Identify which cell holds the provided text, then report its [X, Y] central coordinate. 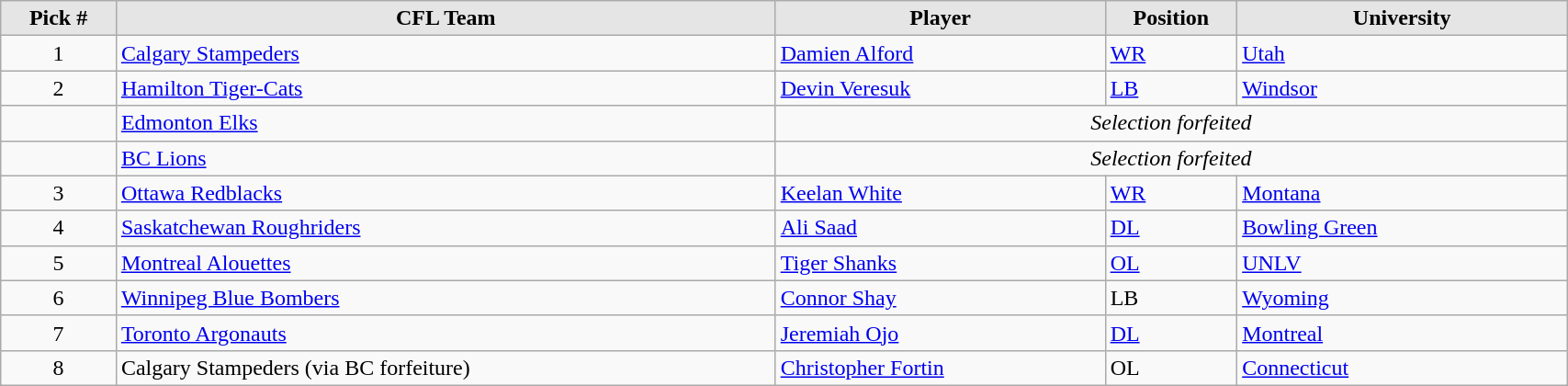
Damien Alford [941, 53]
5 [59, 263]
Position [1171, 18]
Wyoming [1402, 298]
UNLV [1402, 263]
Winnipeg Blue Bombers [446, 298]
6 [59, 298]
Edmonton Elks [446, 123]
Saskatchewan Roughriders [446, 228]
Connor Shay [941, 298]
2 [59, 88]
1 [59, 53]
Tiger Shanks [941, 263]
Toronto Argonauts [446, 333]
CFL Team [446, 18]
Pick # [59, 18]
4 [59, 228]
Montreal [1402, 333]
BC Lions [446, 158]
Ali Saad [941, 228]
Bowling Green [1402, 228]
Jeremiah Ojo [941, 333]
7 [59, 333]
8 [59, 368]
Utah [1402, 53]
University [1402, 18]
Montreal Alouettes [446, 263]
3 [59, 193]
Player [941, 18]
Hamilton Tiger-Cats [446, 88]
Christopher Fortin [941, 368]
Ottawa Redblacks [446, 193]
Connecticut [1402, 368]
Devin Veresuk [941, 88]
Calgary Stampeders (via BC forfeiture) [446, 368]
Windsor [1402, 88]
Keelan White [941, 193]
Montana [1402, 193]
Calgary Stampeders [446, 53]
